Determine the [x, y] coordinate at the center of the cell enclosing the given text.  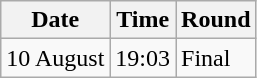
10 August [56, 58]
Date [56, 20]
Final [216, 58]
19:03 [143, 58]
Round [216, 20]
Time [143, 20]
